Capture the cell that displays the provided text and extract its [x, y] central coordinate. 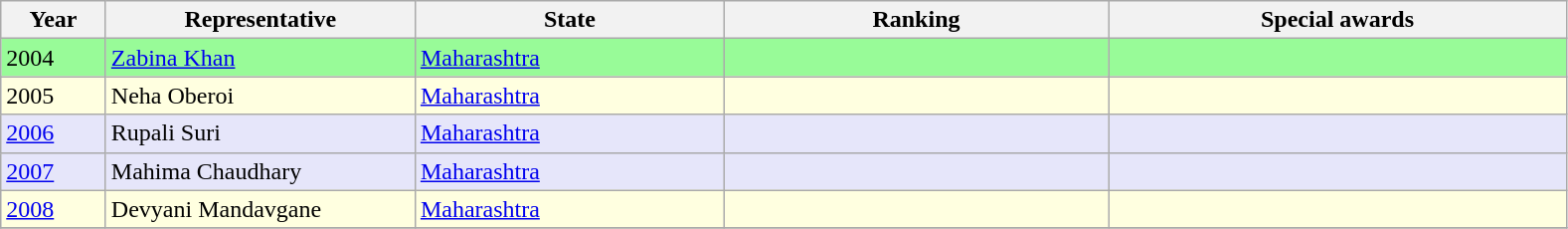
2006 [54, 133]
Mahima Chaudhary [261, 171]
Rupali Suri [261, 133]
2007 [54, 171]
2008 [54, 209]
Ranking [916, 20]
Year [54, 20]
State [569, 20]
Representative [261, 20]
Special awards [1336, 20]
Devyani Mandavgane [261, 209]
Zabina Khan [261, 58]
Neha Oberoi [261, 96]
2004 [54, 58]
2005 [54, 96]
